Locate the cell with the specified text and output its [x, y] center coordinate. 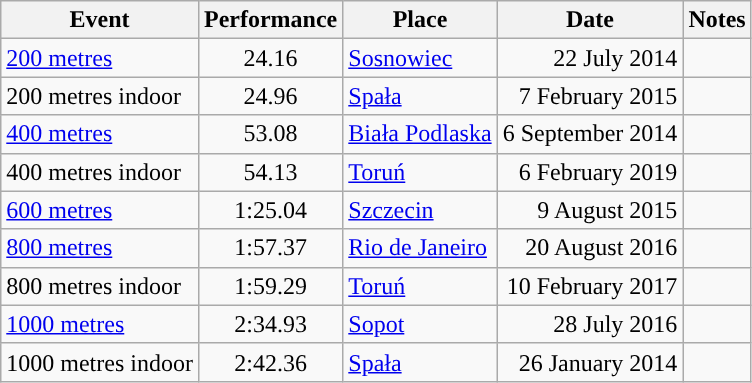
Sosnowiec [420, 58]
9 August 2015 [590, 210]
26 January 2014 [590, 362]
Performance [270, 20]
Place [420, 20]
6 September 2014 [590, 134]
600 metres [100, 210]
2:34.93 [270, 324]
10 February 2017 [590, 286]
24.16 [270, 58]
800 metres indoor [100, 286]
800 metres [100, 248]
6 February 2019 [590, 172]
2:42.36 [270, 362]
Date [590, 20]
28 July 2016 [590, 324]
1000 metres indoor [100, 362]
Szczecin [420, 210]
Biała Podlaska [420, 134]
200 metres indoor [100, 96]
20 August 2016 [590, 248]
Event [100, 20]
400 metres [100, 134]
24.96 [270, 96]
Rio de Janeiro [420, 248]
54.13 [270, 172]
1000 metres [100, 324]
7 February 2015 [590, 96]
53.08 [270, 134]
400 metres indoor [100, 172]
1:25.04 [270, 210]
1:59.29 [270, 286]
Notes [717, 20]
Sopot [420, 324]
200 metres [100, 58]
22 July 2014 [590, 58]
1:57.37 [270, 248]
